Output the [X, Y] coordinate of the center of the cell containing the given text.  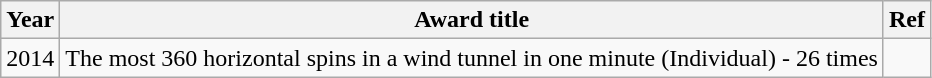
The most 360 horizontal spins in a wind tunnel in one minute (Individual) - 26 times [472, 58]
Award title [472, 20]
2014 [30, 58]
Ref [906, 20]
Year [30, 20]
